Extract the [x, y] coordinate from the center of the cell holding the provided text.  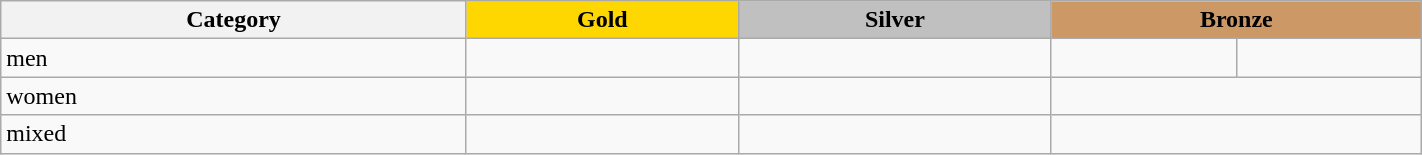
Silver [894, 20]
Category [234, 20]
Gold [602, 20]
mixed [234, 134]
men [234, 58]
Bronze [1236, 20]
women [234, 96]
